Find where the given text appears and provide that cell's center as (x, y) coordinate. 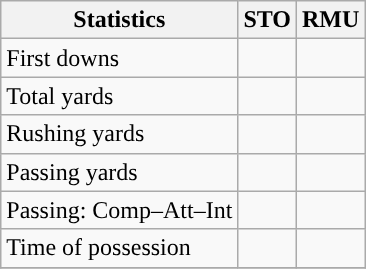
Time of possession (120, 248)
Statistics (120, 20)
Total yards (120, 96)
RMU (331, 20)
STO (268, 20)
Rushing yards (120, 134)
Passing yards (120, 172)
First downs (120, 58)
Passing: Comp–Att–Int (120, 210)
